Determine the [x, y] coordinate at the center of the cell enclosing the given text.  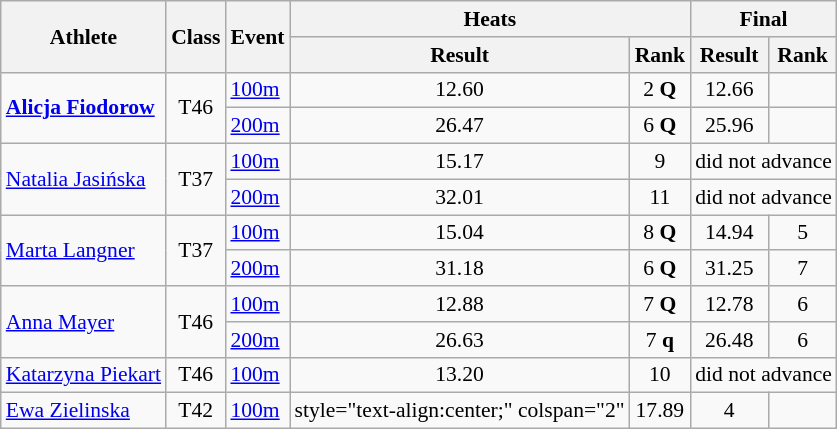
Anna Mayer [84, 322]
15.04 [460, 233]
12.88 [460, 304]
32.01 [460, 197]
5 [802, 233]
style="text-align:center;" colspan="2" [460, 411]
25.96 [729, 126]
Final [764, 19]
7 [802, 269]
17.89 [660, 411]
Katarzyna Piekart [84, 375]
13.20 [460, 375]
7 q [660, 340]
10 [660, 375]
7 Q [660, 304]
12.66 [729, 90]
8 Q [660, 233]
Event [257, 36]
Alicja Fiodorow [84, 108]
14.94 [729, 233]
Ewa Zielinska [84, 411]
11 [660, 197]
Marta Langner [84, 250]
31.18 [460, 269]
26.63 [460, 340]
31.25 [729, 269]
2 Q [660, 90]
26.48 [729, 340]
9 [660, 162]
Heats [490, 19]
Natalia Jasińska [84, 180]
26.47 [460, 126]
Class [196, 36]
15.17 [460, 162]
T42 [196, 411]
12.60 [460, 90]
12.78 [729, 304]
Athlete [84, 36]
4 [729, 411]
